Search for the cell housing the specified text and yield its [x, y] center coordinate. 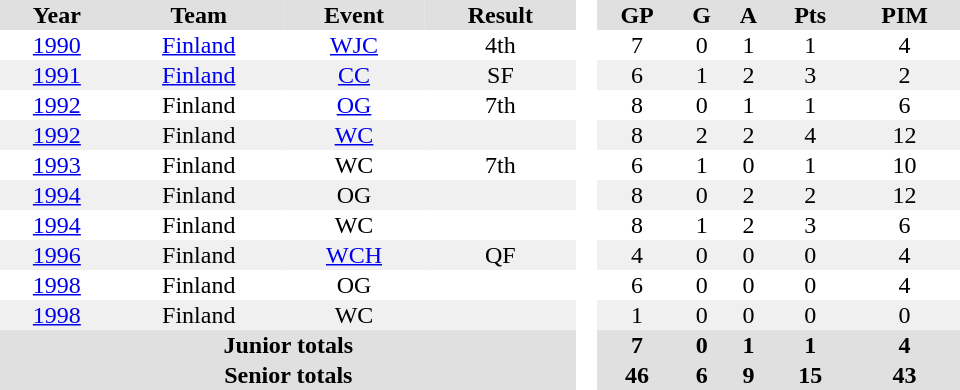
PIM [904, 15]
QF [500, 255]
Event [354, 15]
15 [810, 375]
46 [638, 375]
Senior totals [288, 375]
G [702, 15]
Team [199, 15]
1993 [57, 165]
1996 [57, 255]
1991 [57, 75]
WCH [354, 255]
9 [748, 375]
10 [904, 165]
CC [354, 75]
Year [57, 15]
1990 [57, 45]
Result [500, 15]
A [748, 15]
Junior totals [288, 345]
Pts [810, 15]
WJC [354, 45]
4th [500, 45]
43 [904, 375]
SF [500, 75]
GP [638, 15]
